Determine the (X, Y) coordinate at the center of the cell enclosing the given text.  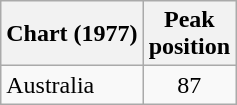
Chart (1977) (72, 34)
Peakposition (189, 34)
87 (189, 85)
Australia (72, 85)
